Pinpoint the cell where the given text exists, returning its (X, Y) midpoint coordinate. 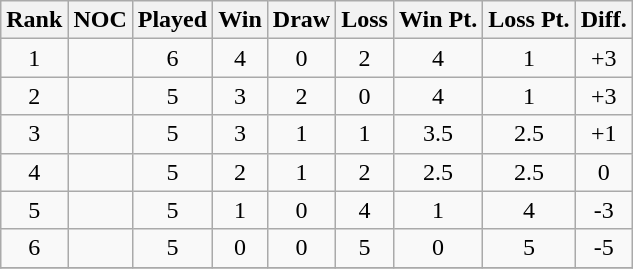
Rank (34, 20)
Win (240, 20)
3.5 (438, 134)
Loss (365, 20)
Diff. (604, 20)
-5 (604, 248)
Loss Pt. (529, 20)
+1 (604, 134)
Played (172, 20)
Win Pt. (438, 20)
NOC (100, 20)
-3 (604, 210)
Draw (301, 20)
